Output the [x, y] coordinate of the center of the cell containing the given text.  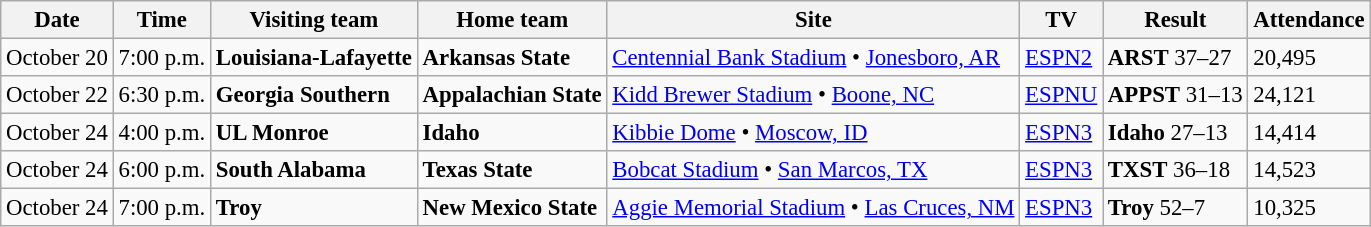
Site [814, 20]
October 22 [57, 95]
4:00 p.m. [162, 133]
Troy [314, 208]
South Alabama [314, 170]
APPST 31–13 [1176, 95]
24,121 [1309, 95]
ESPN2 [1062, 58]
Aggie Memorial Stadium • Las Cruces, NM [814, 208]
Centennial Bank Stadium • Jonesboro, AR [814, 58]
Appalachian State [512, 95]
UL Monroe [314, 133]
14,523 [1309, 170]
6:30 p.m. [162, 95]
TV [1062, 20]
Attendance [1309, 20]
Date [57, 20]
Georgia Southern [314, 95]
ESPNU [1062, 95]
Kidd Brewer Stadium • Boone, NC [814, 95]
20,495 [1309, 58]
TXST 36–18 [1176, 170]
Time [162, 20]
Louisiana-Lafayette [314, 58]
Visiting team [314, 20]
Texas State [512, 170]
Home team [512, 20]
Troy 52–7 [1176, 208]
Arkansas State [512, 58]
Result [1176, 20]
ARST 37–27 [1176, 58]
10,325 [1309, 208]
October 20 [57, 58]
14,414 [1309, 133]
Idaho 27–13 [1176, 133]
6:00 p.m. [162, 170]
Bobcat Stadium • San Marcos, TX [814, 170]
Kibbie Dome • Moscow, ID [814, 133]
Idaho [512, 133]
New Mexico State [512, 208]
